Capture the cell that displays the provided text and extract its (x, y) central coordinate. 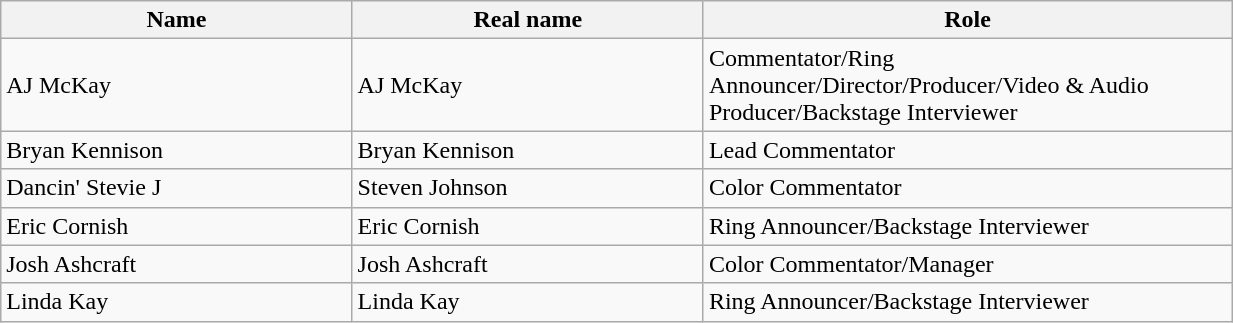
Steven Johnson (528, 188)
Dancin' Stevie J (176, 188)
Role (967, 20)
Lead Commentator (967, 150)
Color Commentator (967, 188)
Name (176, 20)
Real name (528, 20)
Commentator/Ring Announcer/Director/Producer/Video & Audio Producer/Backstage Interviewer (967, 85)
Color Commentator/Manager (967, 264)
